Determine the (X, Y) coordinate at the center of the cell enclosing the given text.  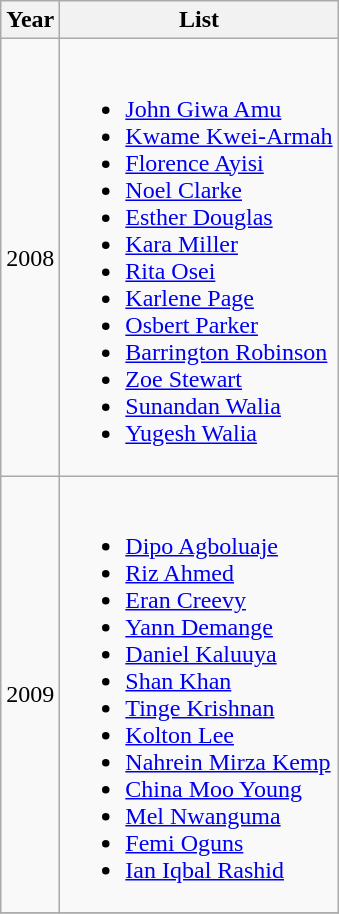
2009 (30, 694)
2008 (30, 258)
List (199, 20)
Year (30, 20)
